Pinpoint the cell where the given text exists, returning its [X, Y] midpoint coordinate. 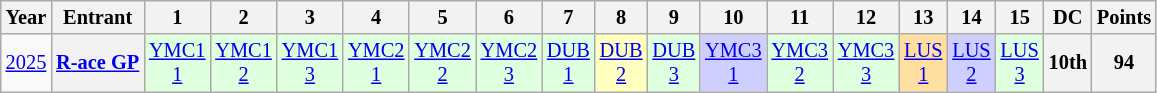
YMC22 [442, 63]
7 [568, 17]
YMC23 [509, 63]
R-ace GP [98, 63]
LUS2 [971, 63]
LUS3 [1020, 63]
YMC13 [310, 63]
YMC12 [243, 63]
DC [1068, 17]
Entrant [98, 17]
4 [376, 17]
DUB1 [568, 63]
15 [1020, 17]
DUB2 [622, 63]
10 [733, 17]
11 [799, 17]
9 [674, 17]
YMC11 [177, 63]
5 [442, 17]
DUB3 [674, 63]
Points [1124, 17]
94 [1124, 63]
6 [509, 17]
YMC32 [799, 63]
10th [1068, 63]
14 [971, 17]
3 [310, 17]
YMC31 [733, 63]
YMC33 [866, 63]
8 [622, 17]
12 [866, 17]
2025 [26, 63]
YMC21 [376, 63]
2 [243, 17]
Year [26, 17]
1 [177, 17]
13 [923, 17]
LUS1 [923, 63]
